For the text-containing cell, return its midpoint in (x, y) coordinate format. 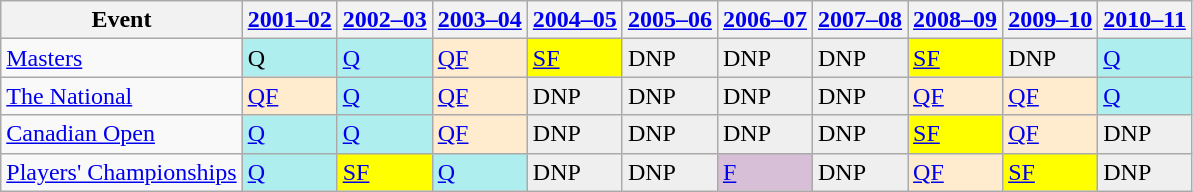
2008–09 (956, 20)
2010–11 (1145, 20)
Masters (122, 58)
2005–06 (670, 20)
Canadian Open (122, 134)
2006–07 (764, 20)
Players' Championships (122, 172)
The National (122, 96)
2002–03 (384, 20)
2001–02 (290, 20)
2003–04 (480, 20)
Event (122, 20)
2009–10 (1050, 20)
F (764, 172)
2004–05 (574, 20)
2007–08 (860, 20)
